Determine the [x, y] coordinate at the center of the cell enclosing the given text.  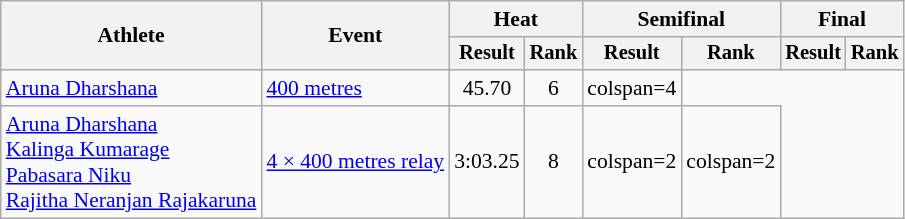
Aruna Dharshana [132, 88]
Athlete [132, 36]
Final [842, 19]
4 × 400 metres relay [355, 162]
8 [554, 162]
3:03.25 [486, 162]
colspan=4 [632, 88]
Heat [516, 19]
400 metres [355, 88]
Aruna DharshanaKalinga KumaragePabasara NikuRajitha Neranjan Rajakaruna [132, 162]
45.70 [486, 88]
Event [355, 36]
6 [554, 88]
Semifinal [681, 19]
